Search for the cell housing the specified text and yield its (x, y) center coordinate. 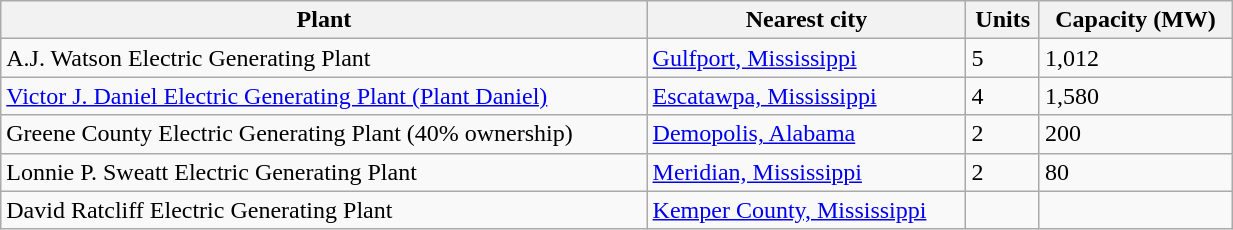
Gulfport, Mississippi (806, 58)
1,012 (1135, 58)
Kemper County, Mississippi (806, 210)
80 (1135, 172)
Demopolis, Alabama (806, 134)
Lonnie P. Sweatt Electric Generating Plant (324, 172)
200 (1135, 134)
Greene County Electric Generating Plant (40% ownership) (324, 134)
A.J. Watson Electric Generating Plant (324, 58)
David Ratcliff Electric Generating Plant (324, 210)
Units (1003, 20)
Nearest city (806, 20)
4 (1003, 96)
Escatawpa, Mississippi (806, 96)
Victor J. Daniel Electric Generating Plant (Plant Daniel) (324, 96)
1,580 (1135, 96)
5 (1003, 58)
Plant (324, 20)
Meridian, Mississippi (806, 172)
Capacity (MW) (1135, 20)
